Find where the given text appears and provide that cell's center as (x, y) coordinate. 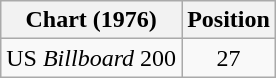
Chart (1976) (92, 20)
Position (229, 20)
27 (229, 58)
US Billboard 200 (92, 58)
